Find where the given text appears and provide that cell's center as (x, y) coordinate. 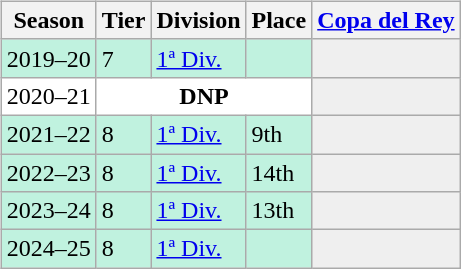
Tier (124, 20)
2023–24 (48, 211)
9th (279, 134)
2020–21 (48, 96)
13th (279, 211)
7 (124, 58)
DNP (204, 96)
2019–20 (48, 58)
2024–25 (48, 249)
Place (279, 20)
Copa del Rey (386, 20)
Division (198, 20)
14th (279, 173)
2022–23 (48, 173)
Season (48, 20)
2021–22 (48, 134)
